Search for the cell housing the specified text and yield its (X, Y) center coordinate. 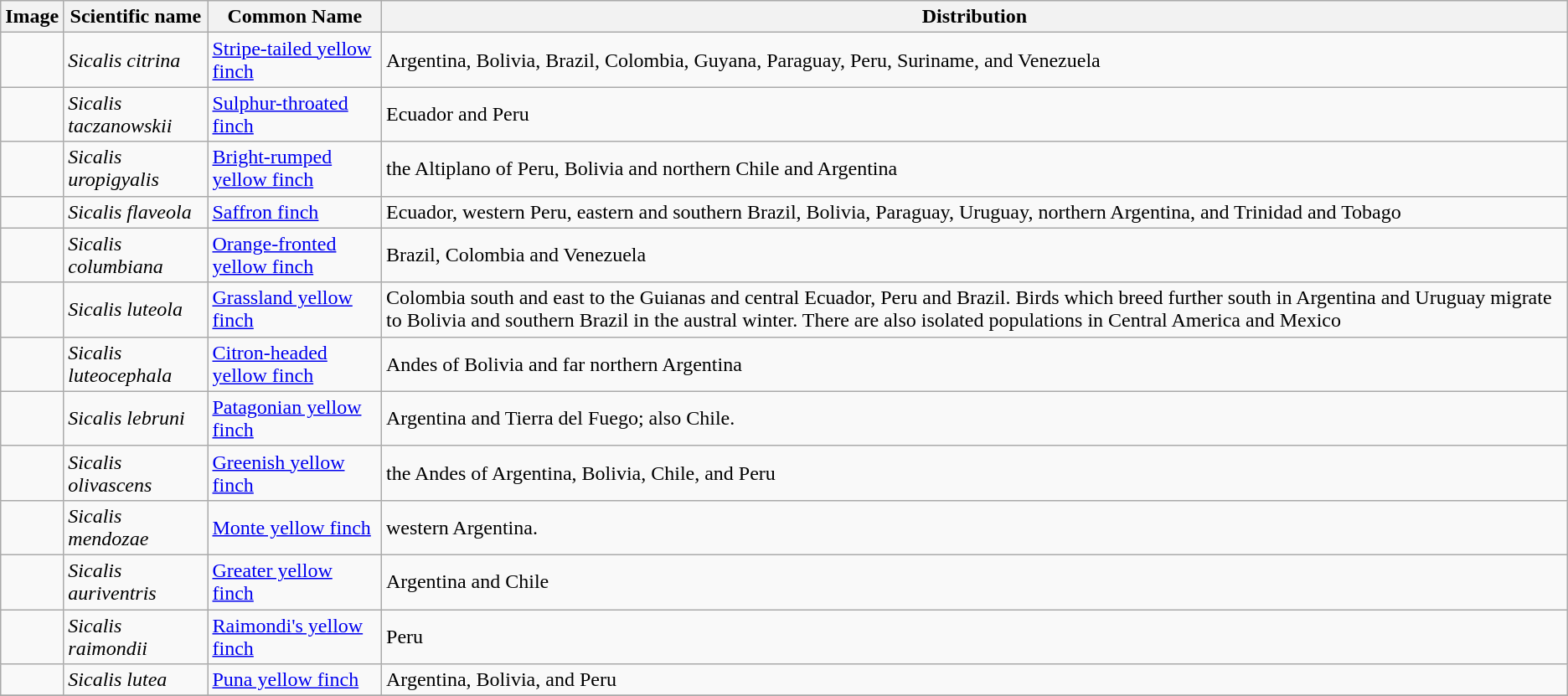
western Argentina. (975, 528)
Grassland yellow finch (295, 310)
Peru (975, 637)
Stripe-tailed yellow finch (295, 60)
Patagonian yellow finch (295, 419)
Sicalis auriventris (136, 581)
Distribution (975, 17)
Sicalis taczanowskii (136, 114)
Saffron finch (295, 212)
Sulphur-throated finch (295, 114)
Sicalis raimondii (136, 637)
Orange-fronted yellow finch (295, 255)
Argentina, Bolivia, Brazil, Colombia, Guyana, Paraguay, Peru, Suriname, and Venezuela (975, 60)
Argentina and Tierra del Fuego; also Chile. (975, 419)
Image (32, 17)
Greenish yellow finch (295, 472)
Greater yellow finch (295, 581)
Ecuador and Peru (975, 114)
Argentina and Chile (975, 581)
Sicalis columbiana (136, 255)
Sicalis lutea (136, 680)
the Altiplano of Peru, Bolivia and northern Chile and Argentina (975, 169)
Brazil, Colombia and Venezuela (975, 255)
Sicalis lebruni (136, 419)
Andes of Bolivia and far northern Argentina (975, 363)
Ecuador, western Peru, eastern and southern Brazil, Bolivia, Paraguay, Uruguay, northern Argentina, and Trinidad and Tobago (975, 212)
Citron-headed yellow finch (295, 363)
Sicalis uropigyalis (136, 169)
Sicalis flaveola (136, 212)
the Andes of Argentina, Bolivia, Chile, and Peru (975, 472)
Common Name (295, 17)
Bright-rumped yellow finch (295, 169)
Sicalis citrina (136, 60)
Sicalis luteocephala (136, 363)
Scientific name (136, 17)
Sicalis mendozae (136, 528)
Raimondi's yellow finch (295, 637)
Puna yellow finch (295, 680)
Sicalis luteola (136, 310)
Monte yellow finch (295, 528)
Sicalis olivascens (136, 472)
Argentina, Bolivia, and Peru (975, 680)
